Locate the cell with the specified text and output its (x, y) center coordinate. 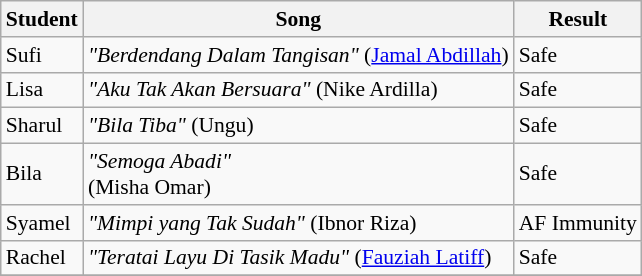
Lisa (42, 90)
Sharul (42, 126)
"Teratai Layu Di Tasik Madu" (Fauziah Latiff) (298, 258)
Bila (42, 174)
Student (42, 19)
Result (578, 19)
"Mimpi yang Tak Sudah" (Ibnor Riza) (298, 223)
Sufi (42, 55)
Song (298, 19)
AF Immunity (578, 223)
Syamel (42, 223)
Rachel (42, 258)
"Aku Tak Akan Bersuara" (Nike Ardilla) (298, 90)
"Semoga Abadi" (Misha Omar) (298, 174)
"Berdendang Dalam Tangisan" (Jamal Abdillah) (298, 55)
"Bila Tiba" (Ungu) (298, 126)
